Return the (X, Y) coordinate for the center point of the cell that contains the specified text.  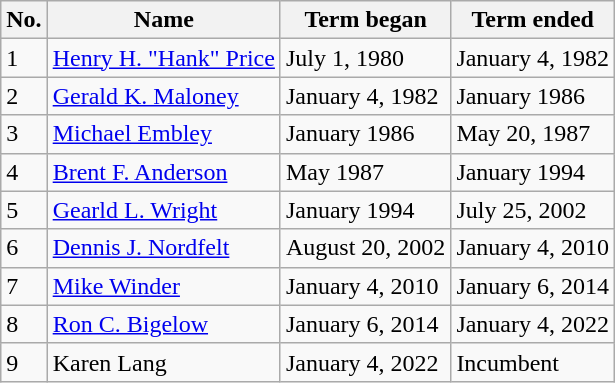
Term began (365, 20)
1 (24, 58)
9 (24, 362)
Gerald K. Maloney (164, 96)
May 1987 (365, 172)
Term ended (533, 20)
Incumbent (533, 362)
Michael Embley (164, 134)
6 (24, 248)
No. (24, 20)
May 20, 1987 (533, 134)
3 (24, 134)
5 (24, 210)
August 20, 2002 (365, 248)
7 (24, 286)
Ron C. Bigelow (164, 324)
Gearld L. Wright (164, 210)
Brent F. Anderson (164, 172)
Karen Lang (164, 362)
Dennis J. Nordfelt (164, 248)
July 1, 1980 (365, 58)
Name (164, 20)
2 (24, 96)
Henry H. "Hank" Price (164, 58)
8 (24, 324)
Mike Winder (164, 286)
July 25, 2002 (533, 210)
4 (24, 172)
